Search for the cell housing the specified text and yield its (x, y) center coordinate. 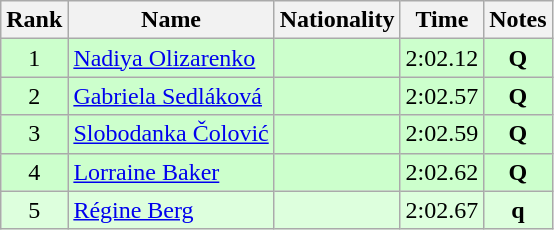
5 (34, 210)
4 (34, 172)
Notes (518, 20)
q (518, 210)
2:02.62 (442, 172)
Nationality (337, 20)
Name (171, 20)
2 (34, 96)
Time (442, 20)
Slobodanka Čolović (171, 134)
2:02.12 (442, 58)
3 (34, 134)
Régine Berg (171, 210)
2:02.57 (442, 96)
1 (34, 58)
2:02.59 (442, 134)
Nadiya Olizarenko (171, 58)
Gabriela Sedláková (171, 96)
Lorraine Baker (171, 172)
Rank (34, 20)
2:02.67 (442, 210)
